Provide the [X, Y] coordinate of the cell's center where the given text is located.  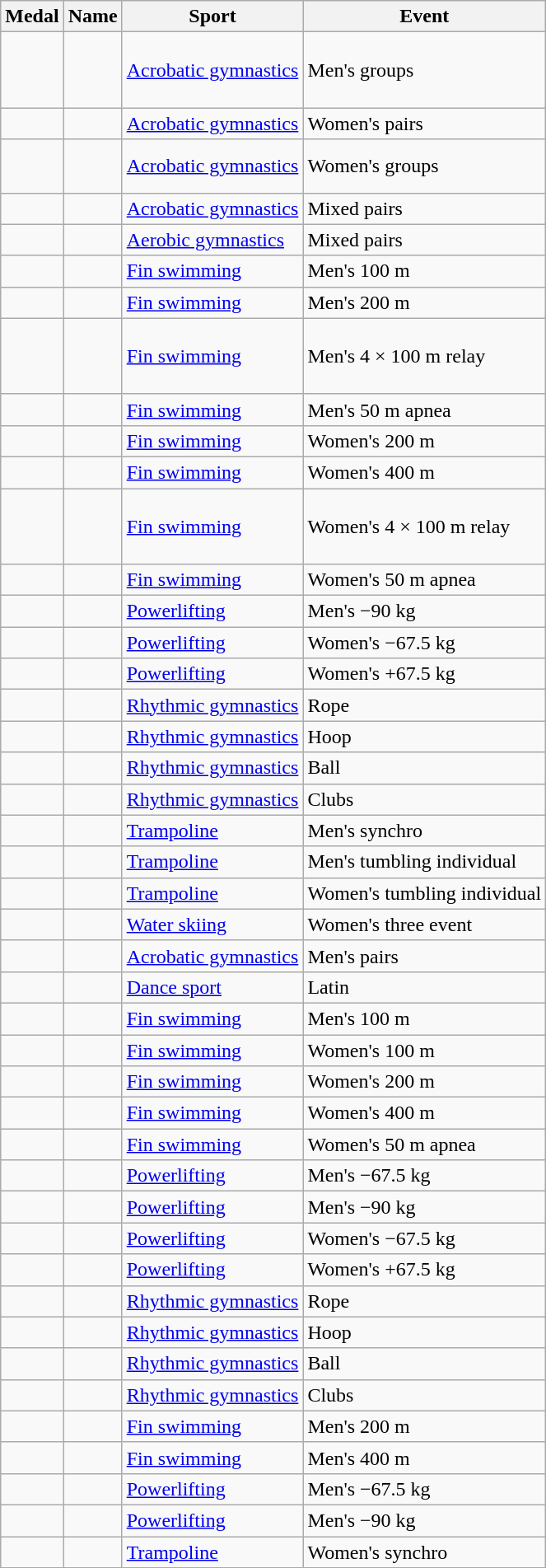
Aerobic gymnastics [212, 240]
Men's 4 × 100 m relay [425, 356]
Women's three event [425, 924]
Women's tumbling individual [425, 893]
Sport [212, 16]
Women's 100 m [425, 1051]
Name [92, 16]
Women's synchro [425, 1552]
Men's 400 m [425, 1458]
Men's tumbling individual [425, 862]
Medal [32, 16]
Women's pairs [425, 124]
Women's 4 × 100 m relay [425, 526]
Men's pairs [425, 956]
Event [425, 16]
Men's groups [425, 70]
Dance sport [212, 987]
Men's synchro [425, 831]
Latin [425, 987]
Water skiing [212, 924]
Women's groups [425, 166]
Men's 50 m apnea [425, 410]
